Detect which cell encompasses the target text, then output its [x, y] center coordinate. 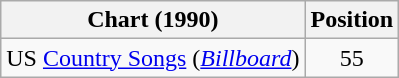
55 [352, 58]
Chart (1990) [153, 20]
Position [352, 20]
US Country Songs (Billboard) [153, 58]
